Search for the cell housing the specified text and yield its (X, Y) center coordinate. 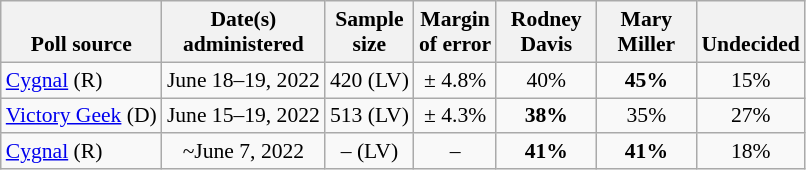
27% (750, 116)
– (LV) (370, 152)
June 18–19, 2022 (244, 80)
– (455, 152)
~June 7, 2022 (244, 152)
35% (646, 116)
Marginof error (455, 32)
513 (LV) (370, 116)
± 4.8% (455, 80)
Undecided (750, 32)
18% (750, 152)
June 15–19, 2022 (244, 116)
Victory Geek (D) (82, 116)
38% (546, 116)
RodneyDavis (546, 32)
Date(s)administered (244, 32)
15% (750, 80)
Poll source (82, 32)
± 4.3% (455, 116)
MaryMiller (646, 32)
Samplesize (370, 32)
45% (646, 80)
420 (LV) (370, 80)
40% (546, 80)
